Determine the [X, Y] coordinate at the center of the cell enclosing the given text.  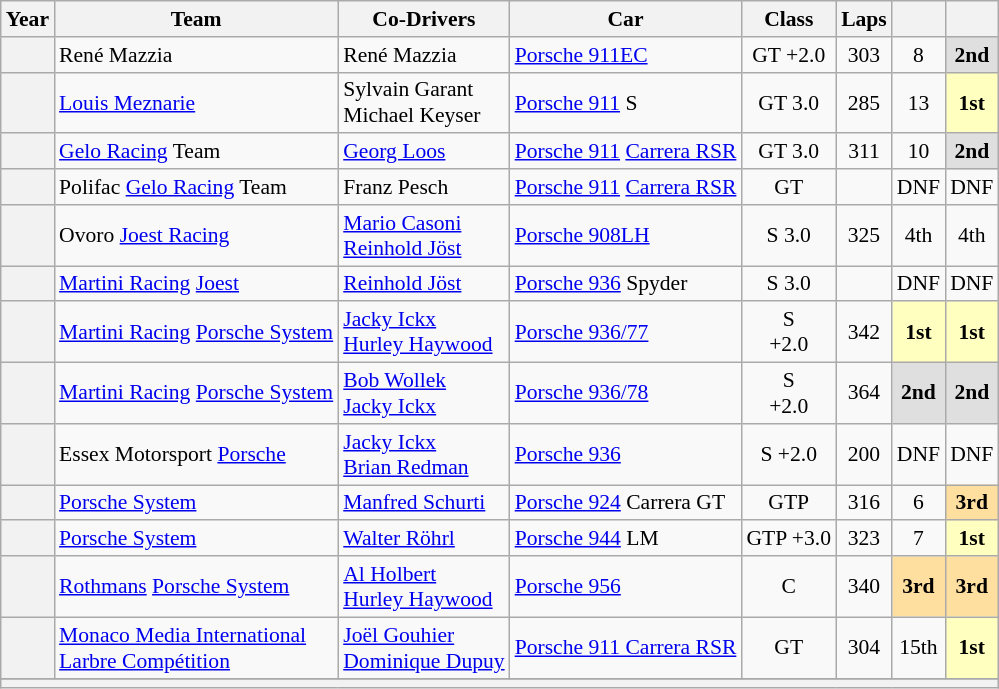
C [788, 586]
GTP [788, 503]
Jacky Ickx Hurley Haywood [424, 332]
364 [864, 394]
Bob Wollek Jacky Ickx [424, 394]
Porsche 924 Carrera GT [626, 503]
Car [626, 19]
Sylvain Garant Michael Keyser [424, 102]
GT +2.0 [788, 55]
7 [918, 539]
316 [864, 503]
Porsche 908LH [626, 236]
Jacky Ickx Brian Redman [424, 454]
Gelo Racing Team [196, 152]
304 [864, 648]
Monaco Media International Larbre Compétition [196, 648]
Year [28, 19]
Rothmans Porsche System [196, 586]
303 [864, 55]
Porsche 911EC [626, 55]
200 [864, 454]
6 [918, 503]
Ovoro Joest Racing [196, 236]
Porsche 944 LM [626, 539]
10 [918, 152]
Martini Racing Joest [196, 284]
Reinhold Jöst [424, 284]
Franz Pesch [424, 187]
Laps [864, 19]
Class [788, 19]
Mario Casoni Reinhold Jöst [424, 236]
Manfred Schurti [424, 503]
Georg Loos [424, 152]
340 [864, 586]
285 [864, 102]
Porsche 956 [626, 586]
Polifac Gelo Racing Team [196, 187]
Porsche 911 S [626, 102]
13 [918, 102]
Louis Meznarie [196, 102]
8 [918, 55]
Walter Röhrl [424, 539]
15th [918, 648]
Team [196, 19]
Porsche 936/78 [626, 394]
GTP +3.0 [788, 539]
Porsche 936/77 [626, 332]
Porsche 936 Spyder [626, 284]
311 [864, 152]
323 [864, 539]
Porsche 936 [626, 454]
Joël Gouhier Dominique Dupuy [424, 648]
325 [864, 236]
Al Holbert Hurley Haywood [424, 586]
342 [864, 332]
Essex Motorsport Porsche [196, 454]
Co-Drivers [424, 19]
S +2.0 [788, 454]
